From the cell containing the given text, extract its center point as (X, Y) coordinate. 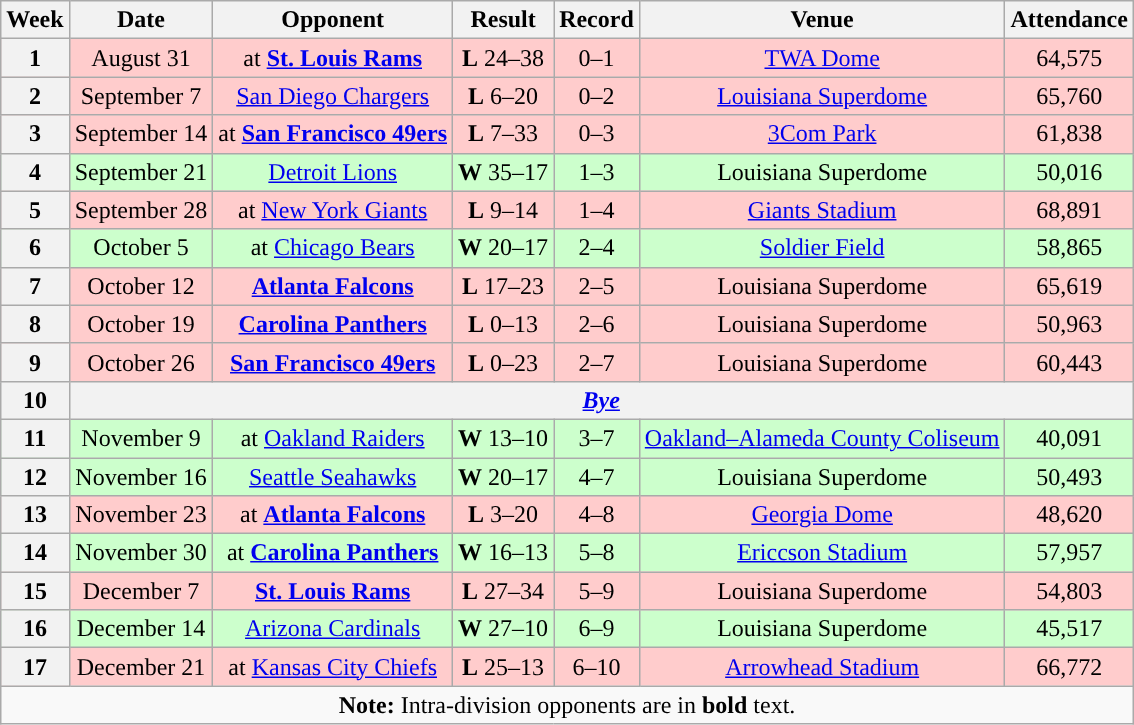
68,891 (1069, 210)
3 (35, 134)
L 6–20 (504, 96)
L 7–33 (504, 134)
2–7 (597, 362)
at Carolina Panthers (333, 553)
September 7 (141, 96)
2 (35, 96)
14 (35, 553)
at St. Louis Rams (333, 58)
0–2 (597, 96)
L 0–13 (504, 324)
Bye (601, 400)
3Com Park (822, 134)
L 17–23 (504, 286)
4–8 (597, 515)
L 25–13 (504, 667)
TWA Dome (822, 58)
Soldier Field (822, 248)
at Atlanta Falcons (333, 515)
17 (35, 667)
13 (35, 515)
Carolina Panthers (333, 324)
64,575 (1069, 58)
60,443 (1069, 362)
61,838 (1069, 134)
St. Louis Rams (333, 591)
66,772 (1069, 667)
7 (35, 286)
at Chicago Bears (333, 248)
58,865 (1069, 248)
Ericcson Stadium (822, 553)
Giants Stadium (822, 210)
W 35–17 (504, 172)
2–5 (597, 286)
L 24–38 (504, 58)
6–10 (597, 667)
16 (35, 629)
October 19 (141, 324)
September 14 (141, 134)
4–7 (597, 477)
1–4 (597, 210)
October 12 (141, 286)
5 (35, 210)
at San Francisco 49ers (333, 134)
0–1 (597, 58)
Attendance (1069, 20)
3–7 (597, 438)
November 30 (141, 553)
54,803 (1069, 591)
15 (35, 591)
Oakland–Alameda County Coliseum (822, 438)
57,957 (1069, 553)
November 23 (141, 515)
40,091 (1069, 438)
W 16–13 (504, 553)
October 26 (141, 362)
San Diego Chargers (333, 96)
October 5 (141, 248)
11 (35, 438)
Record (597, 20)
L 9–14 (504, 210)
W 27–10 (504, 629)
5–9 (597, 591)
Georgia Dome (822, 515)
1 (35, 58)
50,493 (1069, 477)
September 28 (141, 210)
2–4 (597, 248)
September 21 (141, 172)
48,620 (1069, 515)
L 3–20 (504, 515)
San Francisco 49ers (333, 362)
8 (35, 324)
50,016 (1069, 172)
at Oakland Raiders (333, 438)
November 9 (141, 438)
Arrowhead Stadium (822, 667)
at New York Giants (333, 210)
Detroit Lions (333, 172)
W 13–10 (504, 438)
45,517 (1069, 629)
Arizona Cardinals (333, 629)
12 (35, 477)
Atlanta Falcons (333, 286)
December 21 (141, 667)
5–8 (597, 553)
6–9 (597, 629)
Seattle Seahawks (333, 477)
65,619 (1069, 286)
6 (35, 248)
65,760 (1069, 96)
Note: Intra-division opponents are in bold text. (568, 705)
50,963 (1069, 324)
0–3 (597, 134)
at Kansas City Chiefs (333, 667)
Opponent (333, 20)
2–6 (597, 324)
Date (141, 20)
December 14 (141, 629)
1–3 (597, 172)
Week (35, 20)
L 0–23 (504, 362)
August 31 (141, 58)
4 (35, 172)
November 16 (141, 477)
Venue (822, 20)
L 27–34 (504, 591)
December 7 (141, 591)
9 (35, 362)
Result (504, 20)
10 (35, 400)
